For the text-containing cell, return its midpoint in [x, y] coordinate format. 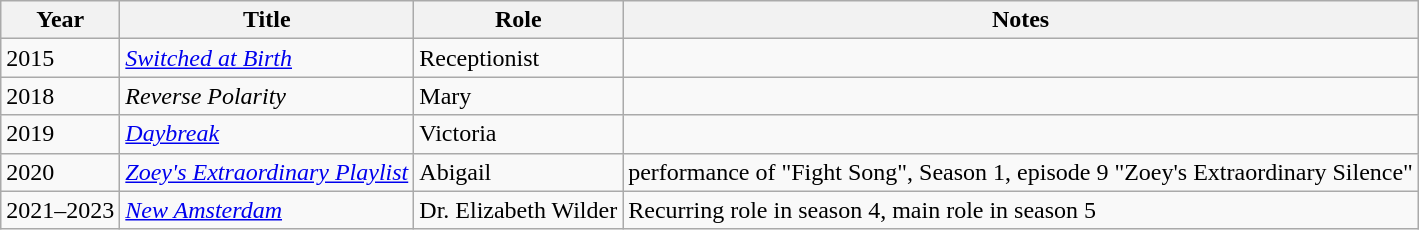
Mary [518, 96]
Recurring role in season 4, main role in season 5 [1021, 210]
Switched at Birth [267, 58]
Reverse Polarity [267, 96]
Year [60, 20]
Role [518, 20]
2021–2023 [60, 210]
Daybreak [267, 134]
Receptionist [518, 58]
2019 [60, 134]
Dr. Elizabeth Wilder [518, 210]
Title [267, 20]
New Amsterdam [267, 210]
2020 [60, 172]
performance of "Fight Song", Season 1, episode 9 "Zoey's Extraordinary Silence" [1021, 172]
2015 [60, 58]
2018 [60, 96]
Victoria [518, 134]
Zoey's Extraordinary Playlist [267, 172]
Abigail [518, 172]
Notes [1021, 20]
